Provide the (x, y) coordinate of the cell's center where the given text is located.  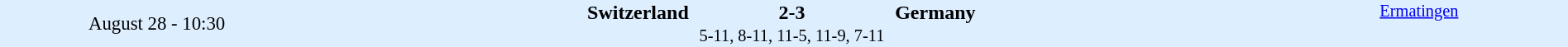
Switzerland (501, 12)
Germany (1082, 12)
August 28 - 10:30 (157, 23)
5-11, 8-11, 11-5, 11-9, 7-11 (792, 36)
Ermatingen (1419, 23)
2-3 (791, 12)
